Output the [X, Y] coordinate of the center of the cell containing the given text.  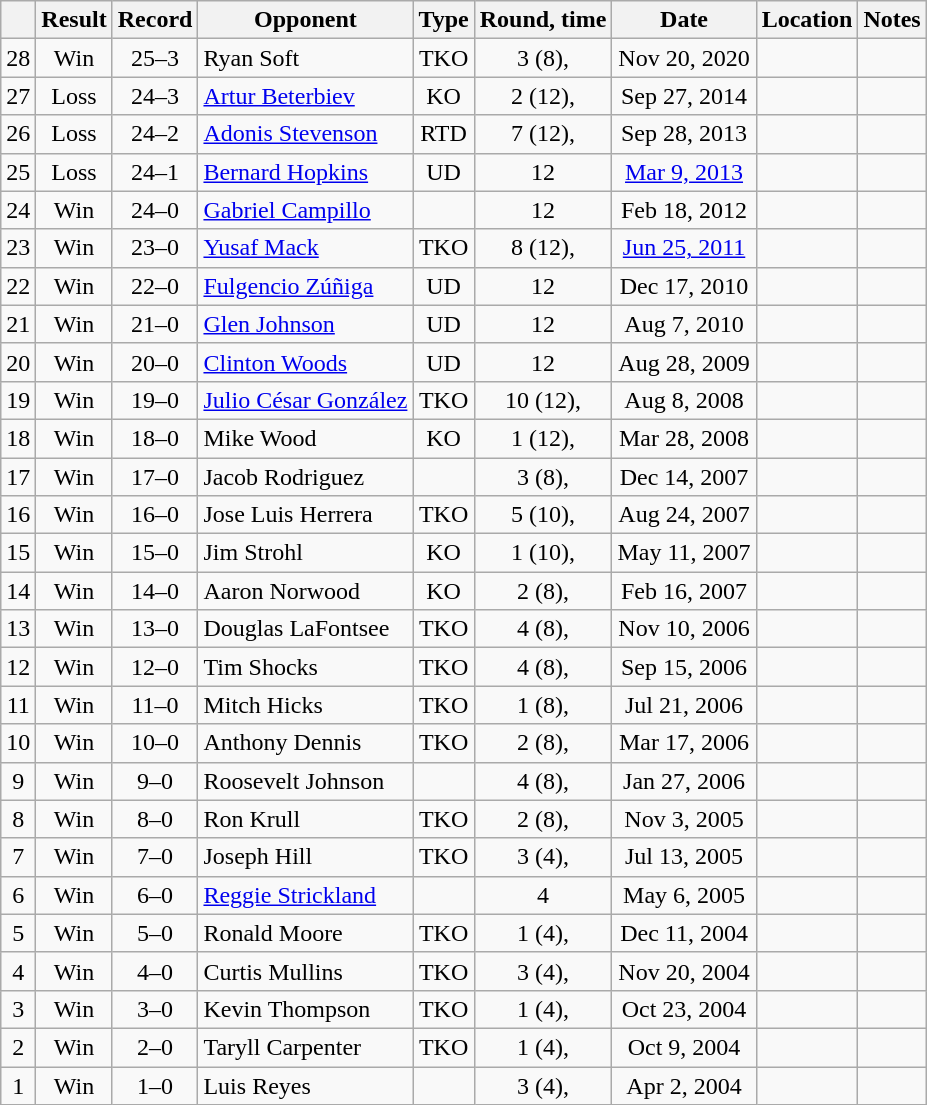
Taryll Carpenter [306, 1047]
Jacob Rodriguez [306, 477]
Oct 9, 2004 [684, 1047]
4–0 [155, 971]
Jul 21, 2006 [684, 705]
20–0 [155, 362]
Adonis Stevenson [306, 134]
10–0 [155, 743]
14–0 [155, 591]
22–0 [155, 286]
24 [18, 210]
15 [18, 553]
24–3 [155, 96]
8 (12), [543, 248]
9 [18, 781]
26 [18, 134]
19 [18, 400]
22 [18, 286]
19–0 [155, 400]
Mar 28, 2008 [684, 438]
Mar 9, 2013 [684, 172]
17–0 [155, 477]
May 6, 2005 [684, 895]
13–0 [155, 629]
May 11, 2007 [684, 553]
1 (12), [543, 438]
13 [18, 629]
Aug 28, 2009 [684, 362]
Aaron Norwood [306, 591]
7 [18, 857]
1 (8), [543, 705]
11 [18, 705]
Dec 14, 2007 [684, 477]
Mitch Hicks [306, 705]
Nov 20, 2004 [684, 971]
23 [18, 248]
6–0 [155, 895]
Sep 27, 2014 [684, 96]
RTD [444, 134]
Yusaf Mack [306, 248]
18–0 [155, 438]
Jose Luis Herrera [306, 515]
15–0 [155, 553]
Sep 28, 2013 [684, 134]
16–0 [155, 515]
8 [18, 819]
5 (10), [543, 515]
17 [18, 477]
1 (10), [543, 553]
Date [684, 20]
Opponent [306, 20]
Ronald Moore [306, 933]
Dec 11, 2004 [684, 933]
Location [807, 20]
Mike Wood [306, 438]
24–2 [155, 134]
23–0 [155, 248]
3 [18, 1009]
24–0 [155, 210]
14 [18, 591]
5 [18, 933]
Aug 8, 2008 [684, 400]
Douglas LaFontsee [306, 629]
8–0 [155, 819]
Round, time [543, 20]
Bernard Hopkins [306, 172]
1–0 [155, 1085]
7 (12), [543, 134]
6 [18, 895]
Reggie Strickland [306, 895]
21 [18, 324]
Glen Johnson [306, 324]
24–1 [155, 172]
Nov 3, 2005 [684, 819]
Dec 17, 2010 [684, 286]
25 [18, 172]
Ron Krull [306, 819]
Result [74, 20]
16 [18, 515]
10 (12), [543, 400]
21–0 [155, 324]
Nov 10, 2006 [684, 629]
Record [155, 20]
Kevin Thompson [306, 1009]
28 [18, 58]
Fulgencio Zúñiga [306, 286]
Artur Beterbiev [306, 96]
Ryan Soft [306, 58]
18 [18, 438]
Joseph Hill [306, 857]
Gabriel Campillo [306, 210]
Feb 16, 2007 [684, 591]
2–0 [155, 1047]
Mar 17, 2006 [684, 743]
2 (12), [543, 96]
Apr 2, 2004 [684, 1085]
Sep 15, 2006 [684, 667]
27 [18, 96]
Notes [892, 20]
Jun 25, 2011 [684, 248]
Tim Shocks [306, 667]
3–0 [155, 1009]
10 [18, 743]
Julio César González [306, 400]
Aug 7, 2010 [684, 324]
Clinton Woods [306, 362]
Anthony Dennis [306, 743]
Aug 24, 2007 [684, 515]
Oct 23, 2004 [684, 1009]
Nov 20, 2020 [684, 58]
7–0 [155, 857]
Luis Reyes [306, 1085]
5–0 [155, 933]
Jul 13, 2005 [684, 857]
9–0 [155, 781]
Feb 18, 2012 [684, 210]
25–3 [155, 58]
12–0 [155, 667]
11–0 [155, 705]
Type [444, 20]
20 [18, 362]
Roosevelt Johnson [306, 781]
Curtis Mullins [306, 971]
Jim Strohl [306, 553]
2 [18, 1047]
1 [18, 1085]
Jan 27, 2006 [684, 781]
